Provide the [x, y] coordinate of the cell's center where the given text is located.  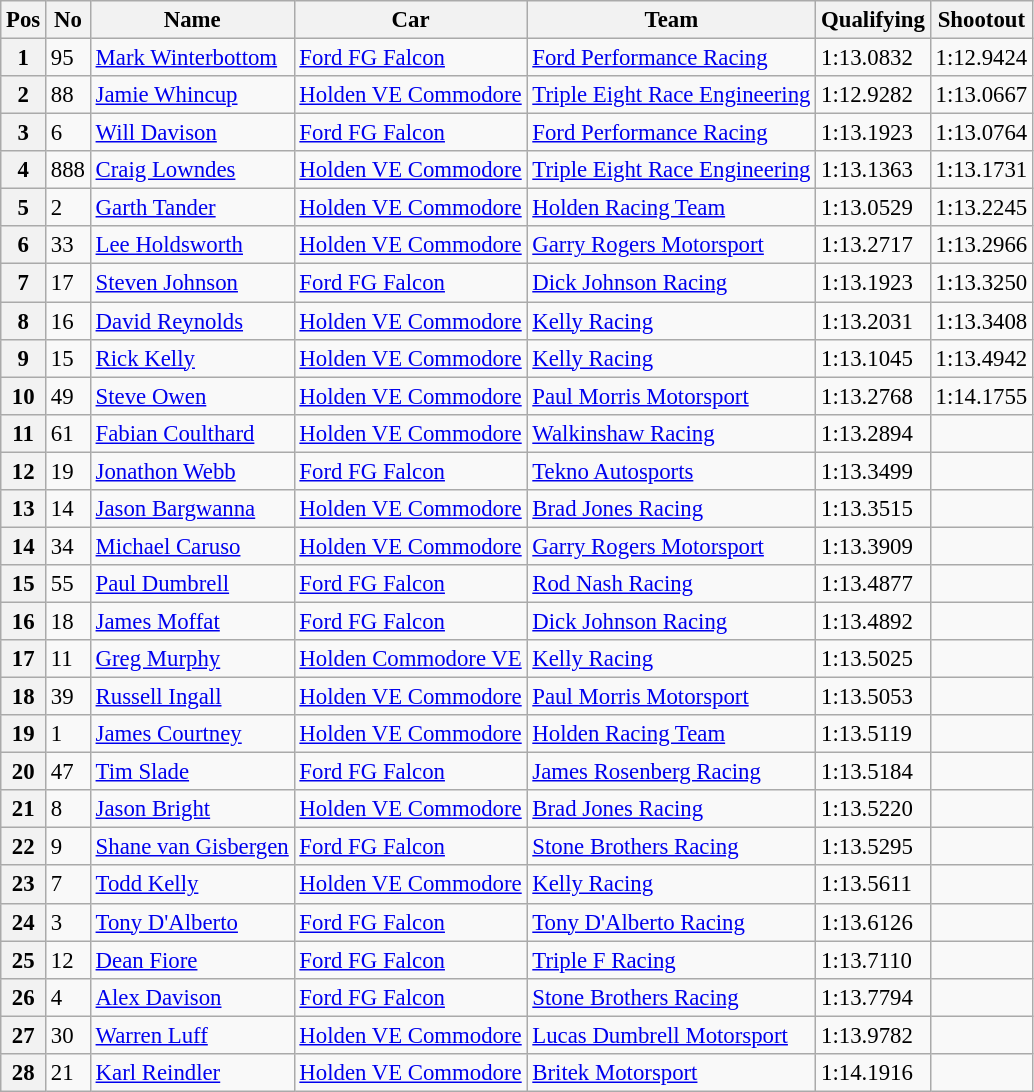
1:14.1755 [981, 396]
1:13.5119 [873, 734]
1:13.4942 [981, 358]
47 [68, 772]
1:13.4877 [873, 584]
Walkinshaw Racing [672, 433]
Jonathon Webb [192, 471]
Lucas Dumbrell Motorsport [672, 1035]
Tony D'Alberto [192, 922]
5 [24, 208]
Qualifying [873, 20]
Greg Murphy [192, 659]
Tekno Autosports [672, 471]
1:13.3515 [873, 509]
Craig Lowndes [192, 170]
26 [24, 997]
1:13.2031 [873, 321]
27 [24, 1035]
Steve Owen [192, 396]
1:13.2966 [981, 245]
Jason Bright [192, 809]
49 [68, 396]
1:13.7794 [873, 997]
61 [68, 433]
Mark Winterbottom [192, 58]
Dean Fiore [192, 960]
1:13.1045 [873, 358]
1:13.6126 [873, 922]
95 [68, 58]
1:13.1363 [873, 170]
1:13.2245 [981, 208]
1:13.3408 [981, 321]
Tony D'Alberto Racing [672, 922]
1:13.5184 [873, 772]
1:13.2894 [873, 433]
Todd Kelly [192, 885]
1:13.5295 [873, 847]
Russell Ingall [192, 697]
55 [68, 584]
22 [24, 847]
1:13.0764 [981, 133]
1:12.9282 [873, 95]
1:13.0667 [981, 95]
1:13.2768 [873, 396]
20 [24, 772]
Car [410, 20]
23 [24, 885]
10 [24, 396]
33 [68, 245]
Michael Caruso [192, 546]
1:13.3909 [873, 546]
Paul Dumbrell [192, 584]
Rod Nash Racing [672, 584]
1:13.9782 [873, 1035]
Rick Kelly [192, 358]
James Moffat [192, 621]
David Reynolds [192, 321]
1:13.3250 [981, 283]
28 [24, 1073]
Alex Davison [192, 997]
25 [24, 960]
Pos [24, 20]
30 [68, 1035]
1:13.1731 [981, 170]
James Rosenberg Racing [672, 772]
Name [192, 20]
No [68, 20]
Garth Tander [192, 208]
Triple F Racing [672, 960]
1:13.0529 [873, 208]
Holden Commodore VE [410, 659]
1:13.5025 [873, 659]
1:13.5053 [873, 697]
Shootout [981, 20]
1:13.7110 [873, 960]
Fabian Coulthard [192, 433]
Lee Holdsworth [192, 245]
Karl Reindler [192, 1073]
24 [24, 922]
James Courtney [192, 734]
Jamie Whincup [192, 95]
Steven Johnson [192, 283]
Tim Slade [192, 772]
1:13.2717 [873, 245]
1:13.5220 [873, 809]
Jason Bargwanna [192, 509]
13 [24, 509]
34 [68, 546]
1:13.0832 [873, 58]
1:13.4892 [873, 621]
888 [68, 170]
1:13.5611 [873, 885]
88 [68, 95]
Britek Motorsport [672, 1073]
Shane van Gisbergen [192, 847]
1:14.1916 [873, 1073]
1:13.3499 [873, 471]
Will Davison [192, 133]
Team [672, 20]
1:12.9424 [981, 58]
39 [68, 697]
Warren Luff [192, 1035]
